Provide the (x, y) coordinate of the cell's center where the given text is located.  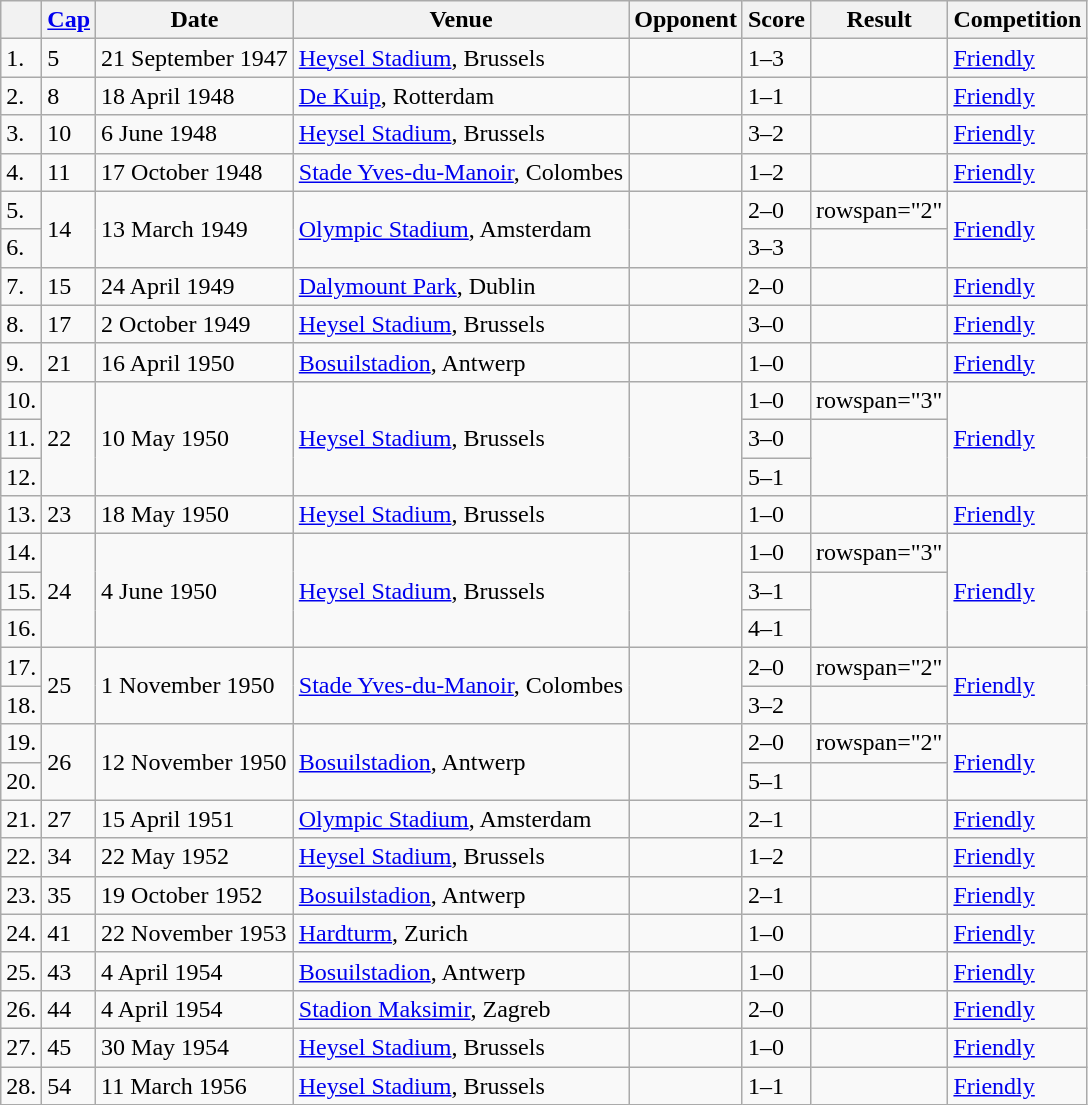
16 April 1950 (195, 362)
4–1 (776, 629)
21 September 1947 (195, 58)
26. (22, 1009)
11 March 1956 (195, 1085)
8 (69, 96)
22 (69, 438)
54 (69, 1085)
1–3 (776, 58)
8. (22, 324)
17 October 1948 (195, 172)
23 (69, 515)
24 (69, 591)
Score (776, 20)
24. (22, 933)
15. (22, 591)
1. (22, 58)
7. (22, 286)
Hardturm, Zurich (460, 933)
4. (22, 172)
14. (22, 553)
17. (22, 667)
2 October 1949 (195, 324)
20. (22, 781)
Cap (69, 20)
13. (22, 515)
21. (22, 819)
10. (22, 400)
44 (69, 1009)
3–1 (776, 591)
17 (69, 324)
28. (22, 1085)
9. (22, 362)
5 (69, 58)
11 (69, 172)
18 April 1948 (195, 96)
13 March 1949 (195, 229)
26 (69, 762)
21 (69, 362)
1 November 1950 (195, 686)
22 November 1953 (195, 933)
41 (69, 933)
6. (22, 248)
4 June 1950 (195, 591)
22 May 1952 (195, 857)
Dalymount Park, Dublin (460, 286)
18. (22, 705)
35 (69, 895)
6 June 1948 (195, 134)
2. (22, 96)
De Kuip, Rotterdam (460, 96)
43 (69, 971)
3. (22, 134)
23. (22, 895)
22. (22, 857)
30 May 1954 (195, 1047)
15 April 1951 (195, 819)
Result (879, 20)
24 April 1949 (195, 286)
25. (22, 971)
27. (22, 1047)
34 (69, 857)
12. (22, 477)
3–3 (776, 248)
Stadion Maksimir, Zagreb (460, 1009)
19 October 1952 (195, 895)
15 (69, 286)
5. (22, 210)
Venue (460, 20)
Opponent (686, 20)
Date (195, 20)
10 May 1950 (195, 438)
11. (22, 438)
25 (69, 686)
27 (69, 819)
Competition (1018, 20)
45 (69, 1047)
18 May 1950 (195, 515)
14 (69, 229)
19. (22, 743)
16. (22, 629)
12 November 1950 (195, 762)
10 (69, 134)
